Provide the [X, Y] coordinate of the cell's center where the given text is located.  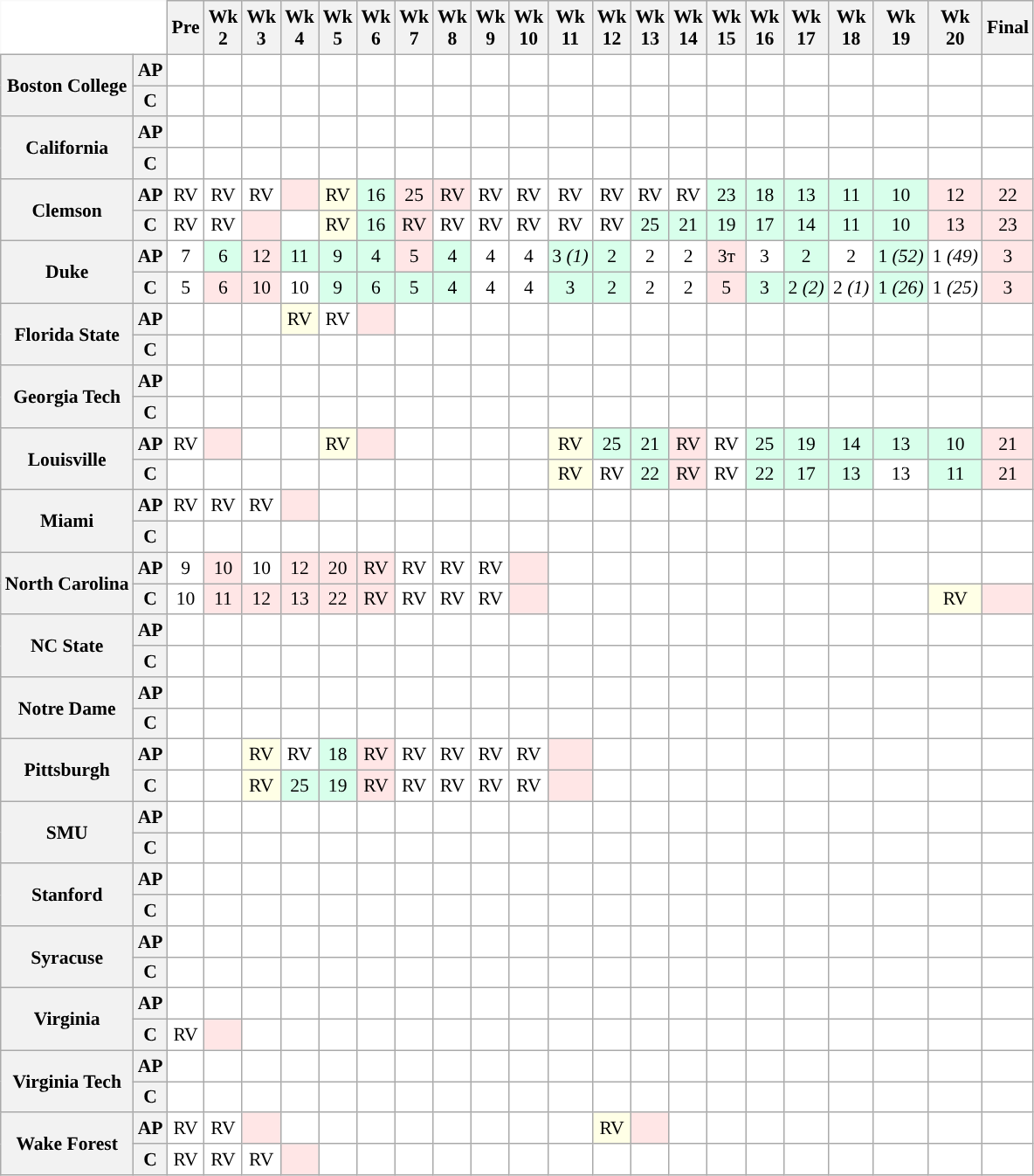
7 [186, 257]
Wk12 [612, 28]
Louisville [67, 460]
Duke [67, 273]
Wk17 [805, 28]
Wk11 [569, 28]
California [67, 149]
NC State [67, 647]
Syracuse [67, 958]
2 (2) [805, 288]
Stanford [67, 895]
Virginia [67, 1019]
Miami [67, 521]
1 (26) [900, 288]
1 (25) [955, 288]
Wk20 [955, 28]
Boston College [67, 86]
Wk5 [338, 28]
SMU [67, 832]
1 (52) [900, 257]
20 [338, 568]
Pre [186, 28]
North Carolina [67, 584]
Wk2 [224, 28]
Wk16 [765, 28]
Wk4 [300, 28]
Pittsburgh [67, 771]
Georgia Tech [67, 397]
Wk3 [261, 28]
Wk8 [452, 28]
Wk15 [727, 28]
3 (1) [569, 257]
Florida State [67, 334]
Wake Forest [67, 1145]
1 (49) [955, 257]
Clemson [67, 210]
Wk7 [414, 28]
3т [727, 257]
2 (1) [851, 288]
Notre Dame [67, 708]
Wk9 [491, 28]
Virginia Tech [67, 1082]
Wk13 [650, 28]
Wk19 [900, 28]
Wk14 [688, 28]
Wk18 [851, 28]
Final [1008, 28]
Wk6 [376, 28]
Wk10 [528, 28]
